Search for the cell housing the specified text and yield its [x, y] center coordinate. 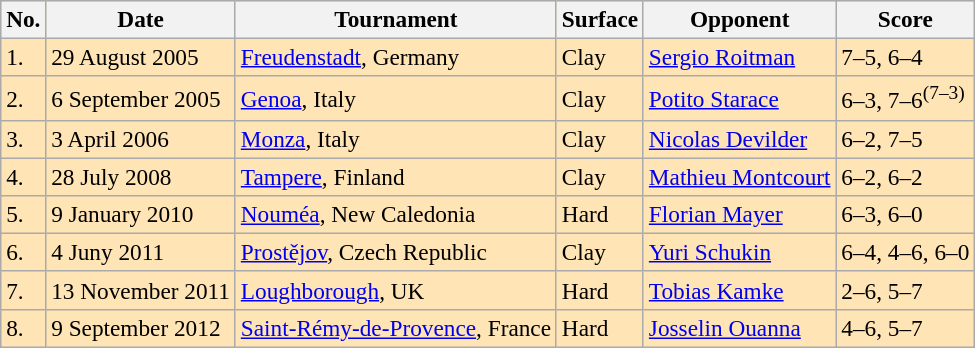
6–3, 7–6(7–3) [906, 98]
2–6, 5–7 [906, 290]
Josselin Ouanna [739, 328]
6. [24, 252]
Date [141, 19]
5. [24, 214]
Genoa, Italy [396, 98]
8. [24, 328]
2. [24, 98]
6–4, 4–6, 6–0 [906, 252]
No. [24, 19]
13 November 2011 [141, 290]
1. [24, 57]
9 September 2012 [141, 328]
Tournament [396, 19]
Potito Starace [739, 98]
Monza, Italy [396, 139]
Nicolas Devilder [739, 139]
4–6, 5–7 [906, 328]
Saint-Rémy-de-Provence, France [396, 328]
Florian Mayer [739, 214]
3 April 2006 [141, 139]
4 Juny 2011 [141, 252]
6–2, 7–5 [906, 139]
4. [24, 177]
Sergio Roitman [739, 57]
Prostějov, Czech Republic [396, 252]
Nouméa, New Caledonia [396, 214]
Score [906, 19]
7–5, 6–4 [906, 57]
9 January 2010 [141, 214]
6–2, 6–2 [906, 177]
6 September 2005 [141, 98]
Yuri Schukin [739, 252]
3. [24, 139]
Freudenstadt, Germany [396, 57]
7. [24, 290]
Mathieu Montcourt [739, 177]
6–3, 6–0 [906, 214]
28 July 2008 [141, 177]
Surface [600, 19]
Tampere, Finland [396, 177]
Loughborough, UK [396, 290]
29 August 2005 [141, 57]
Tobias Kamke [739, 290]
Opponent [739, 19]
